Return the [x, y] coordinate for the center point of the cell that contains the specified text.  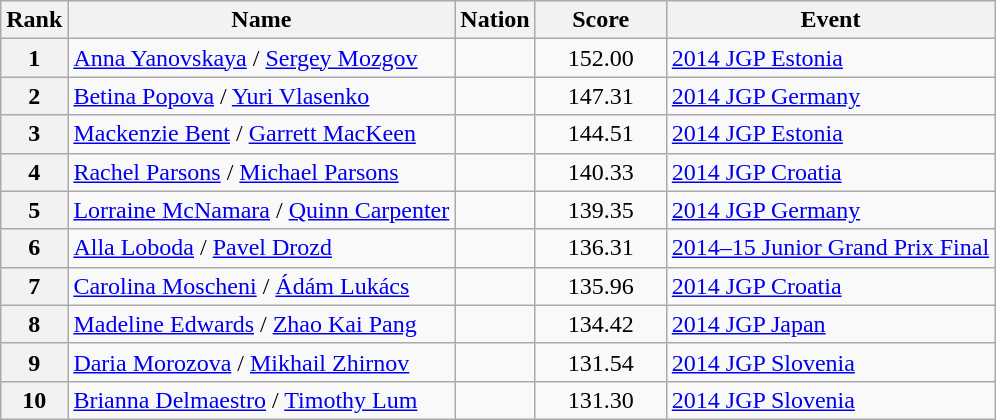
10 [34, 400]
136.31 [600, 248]
135.96 [600, 286]
5 [34, 210]
131.30 [600, 400]
7 [34, 286]
Madeline Edwards / Zhao Kai Pang [262, 324]
Name [262, 20]
140.33 [600, 172]
Event [830, 20]
2014–15 Junior Grand Prix Final [830, 248]
Daria Morozova / Mikhail Zhirnov [262, 362]
Mackenzie Bent / Garrett MacKeen [262, 134]
139.35 [600, 210]
147.31 [600, 96]
Lorraine McNamara / Quinn Carpenter [262, 210]
152.00 [600, 58]
131.54 [600, 362]
Rachel Parsons / Michael Parsons [262, 172]
Score [600, 20]
Rank [34, 20]
6 [34, 248]
144.51 [600, 134]
Carolina Moscheni / Ádám Lukács [262, 286]
2014 JGP Japan [830, 324]
9 [34, 362]
2 [34, 96]
1 [34, 58]
8 [34, 324]
Nation [495, 20]
Anna Yanovskaya / Sergey Mozgov [262, 58]
Brianna Delmaestro / Timothy Lum [262, 400]
4 [34, 172]
134.42 [600, 324]
Alla Loboda / Pavel Drozd [262, 248]
Betina Popova / Yuri Vlasenko [262, 96]
3 [34, 134]
